Extract the [X, Y] coordinate from the center of the cell holding the provided text.  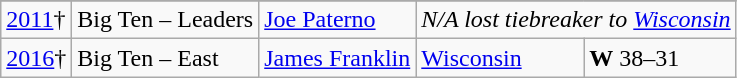
Big Ten – Leaders [166, 20]
Wisconsin [500, 58]
James Franklin [338, 58]
2011† [36, 20]
N/A lost tiebreaker to Wisconsin [576, 20]
2016† [36, 58]
Joe Paterno [338, 20]
Big Ten – East [166, 58]
W 38–31 [660, 58]
